Extract the (X, Y) coordinate from the center of the cell holding the provided text.  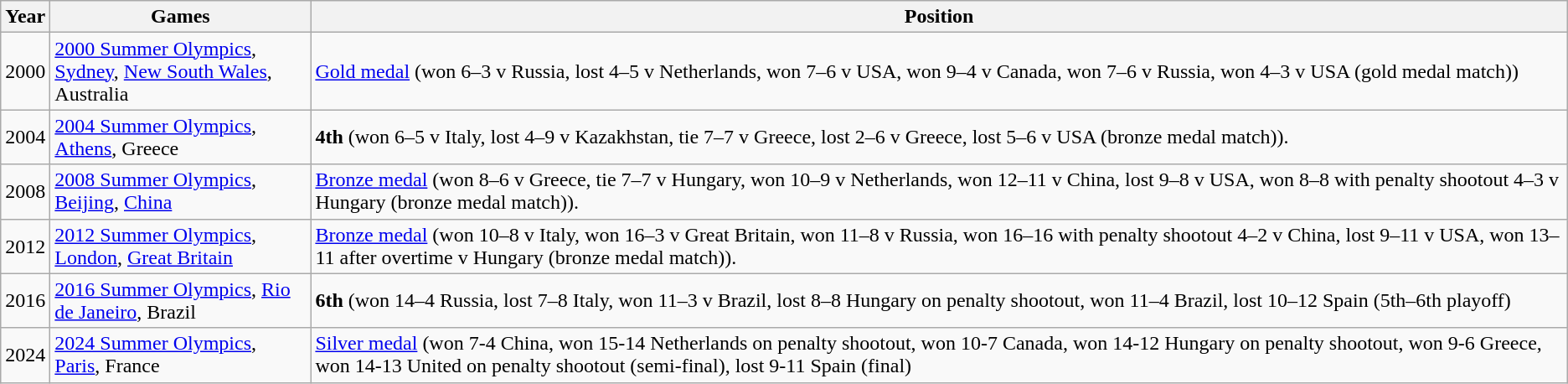
2004 Summer Olympics, Athens, Greece (181, 138)
2016 Summer Olympics, Rio de Janeiro, Brazil (181, 300)
2024 Summer Olympics, Paris, France (181, 355)
Games (181, 17)
Year (25, 17)
2016 (25, 300)
2000 Summer Olympics, Sydney, New South Wales, Australia (181, 71)
2012 Summer Olympics, London, Great Britain (181, 246)
2008 Summer Olympics, Beijing, China (181, 191)
Position (939, 17)
2004 (25, 138)
6th (won 14–4 Russia, lost 7–8 Italy, won 11–3 v Brazil, lost 8–8 Hungary on penalty shootout, won 11–4 Brazil, lost 10–12 Spain (5th–6th playoff) (939, 300)
2024 (25, 355)
2000 (25, 71)
2008 (25, 191)
2012 (25, 246)
Gold medal (won 6–3 v Russia, lost 4–5 v Netherlands, won 7–6 v USA, won 9–4 v Canada, won 7–6 v Russia, won 4–3 v USA (gold medal match)) (939, 71)
4th (won 6–5 v Italy, lost 4–9 v Kazakhstan, tie 7–7 v Greece, lost 2–6 v Greece, lost 5–6 v USA (bronze medal match)). (939, 138)
